Provide the (X, Y) coordinate of the cell's center where the given text is located.  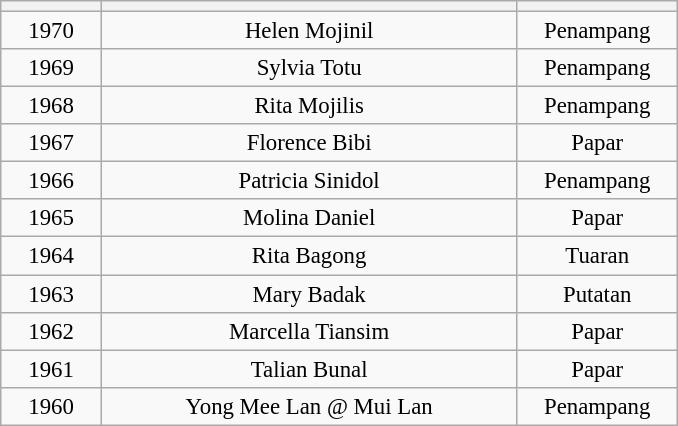
Molina Daniel (309, 219)
1965 (52, 219)
1968 (52, 106)
Helen Mojinil (309, 31)
Rita Bagong (309, 256)
Tuaran (598, 256)
1962 (52, 331)
1963 (52, 294)
1969 (52, 68)
1961 (52, 369)
Sylvia Totu (309, 68)
Putatan (598, 294)
1970 (52, 31)
1966 (52, 181)
Rita Mojilis (309, 106)
Patricia Sinidol (309, 181)
1960 (52, 406)
Talian Bunal (309, 369)
Marcella Tiansim (309, 331)
1964 (52, 256)
Yong Mee Lan @ Mui Lan (309, 406)
1967 (52, 143)
Mary Badak (309, 294)
Florence Bibi (309, 143)
